Search for the cell housing the specified text and yield its (X, Y) center coordinate. 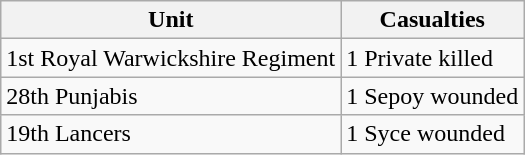
28th Punjabis (171, 96)
1 Syce wounded (432, 134)
1 Sepoy wounded (432, 96)
Unit (171, 20)
19th Lancers (171, 134)
1 Private killed (432, 58)
Casualties (432, 20)
1st Royal Warwickshire Regiment (171, 58)
